Capture the cell that displays the provided text and extract its (X, Y) central coordinate. 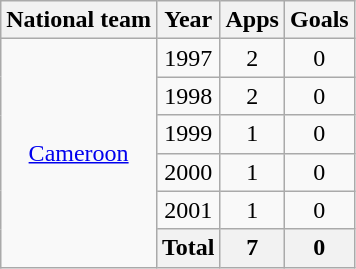
Cameroon (79, 153)
Goals (319, 20)
2001 (188, 210)
Year (188, 20)
1997 (188, 58)
1998 (188, 96)
1999 (188, 134)
Apps (252, 20)
National team (79, 20)
7 (252, 248)
Total (188, 248)
2000 (188, 172)
